From the cell containing the given text, extract its center point as (X, Y) coordinate. 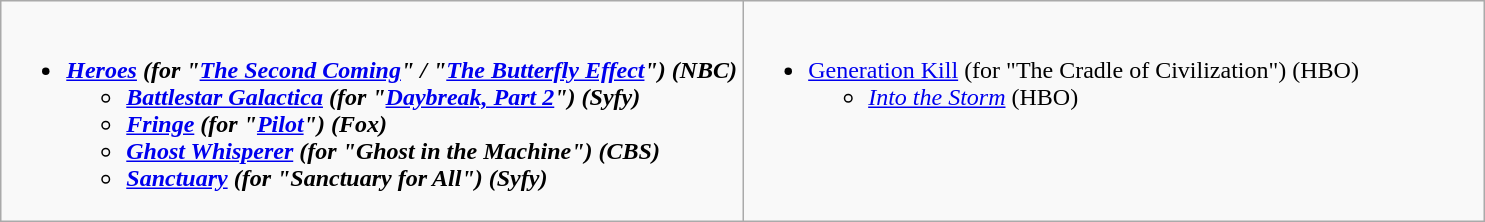
Generation Kill (for "The Cradle of Civilization") (HBO)Into the Storm (HBO) (1114, 112)
